Extract the (X, Y) coordinate from the center of the cell holding the provided text.  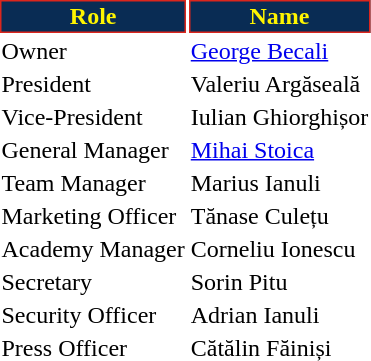
Name (280, 16)
Owner (93, 51)
President (93, 84)
Team Manager (93, 183)
Marketing Officer (93, 216)
Marius Ianuli (280, 183)
Tănase Culețu (280, 216)
Secretary (93, 282)
Valeriu Argăseală (280, 84)
Iulian Ghiorghișor (280, 117)
Academy Manager (93, 249)
Vice-President (93, 117)
Role (93, 16)
Adrian Ianuli (280, 315)
Sorin Pitu (280, 282)
George Becali (280, 51)
General Manager (93, 150)
Security Officer (93, 315)
Mihai Stoica (280, 150)
Corneliu Ionescu (280, 249)
